Capture the cell that displays the provided text and extract its [x, y] central coordinate. 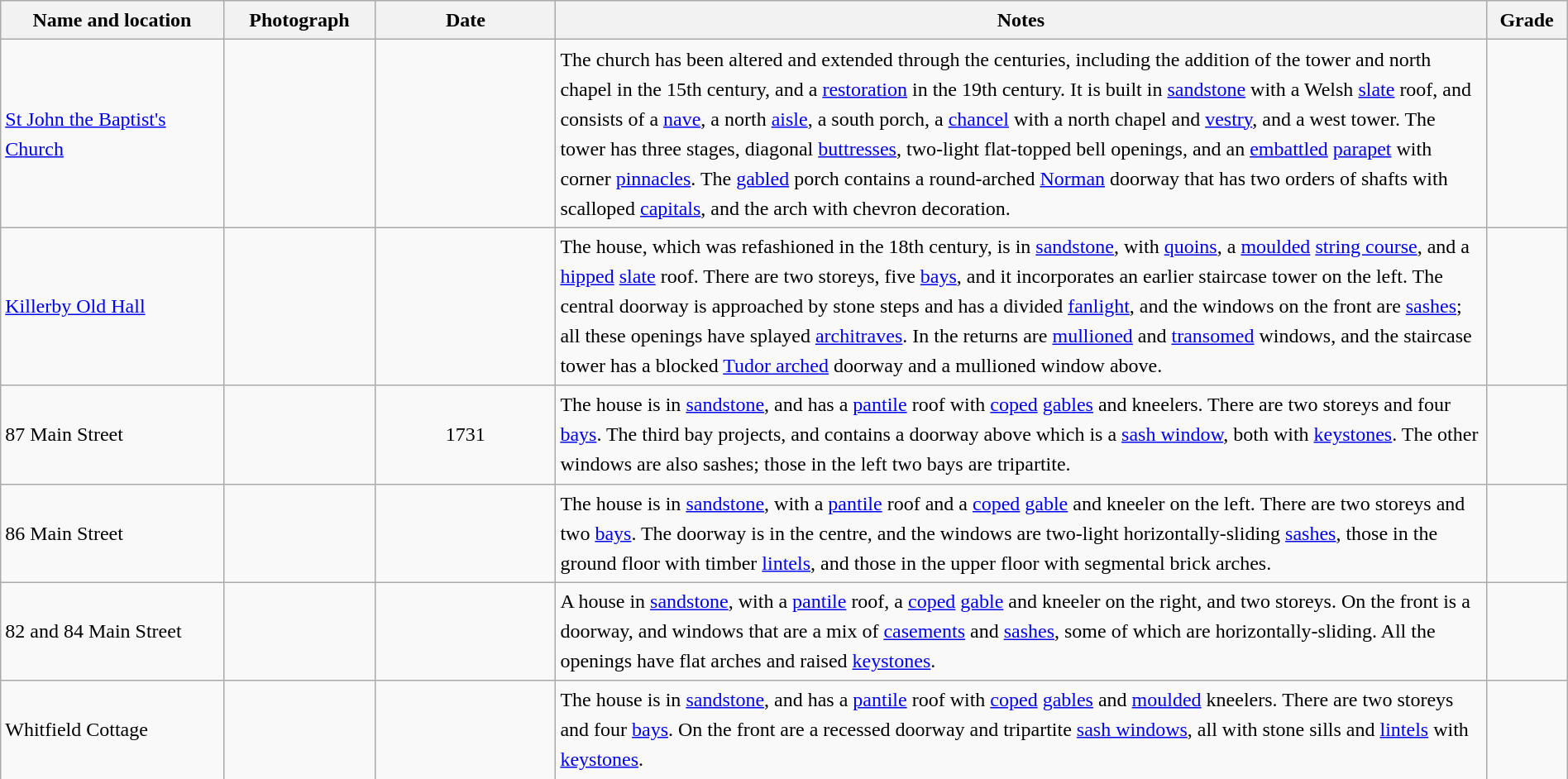
Grade [1527, 20]
Notes [1021, 20]
1731 [466, 435]
Killerby Old Hall [112, 306]
St John the Baptist's Church [112, 134]
82 and 84 Main Street [112, 632]
Date [466, 20]
87 Main Street [112, 435]
Name and location [112, 20]
86 Main Street [112, 533]
Whitfield Cottage [112, 729]
Photograph [299, 20]
